Return (x, y) of the center of cell containing provided text 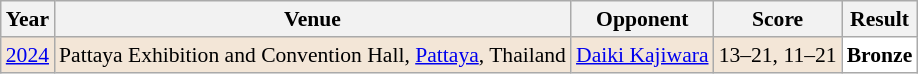
Score (778, 19)
Pattaya Exhibition and Convention Hall, Pattaya, Thailand (312, 55)
Result (880, 19)
Daiki Kajiwara (642, 55)
Opponent (642, 19)
13–21, 11–21 (778, 55)
Venue (312, 19)
2024 (28, 55)
Bronze (880, 55)
Year (28, 19)
